Extract the (x, y) coordinate from the center of the cell holding the provided text.  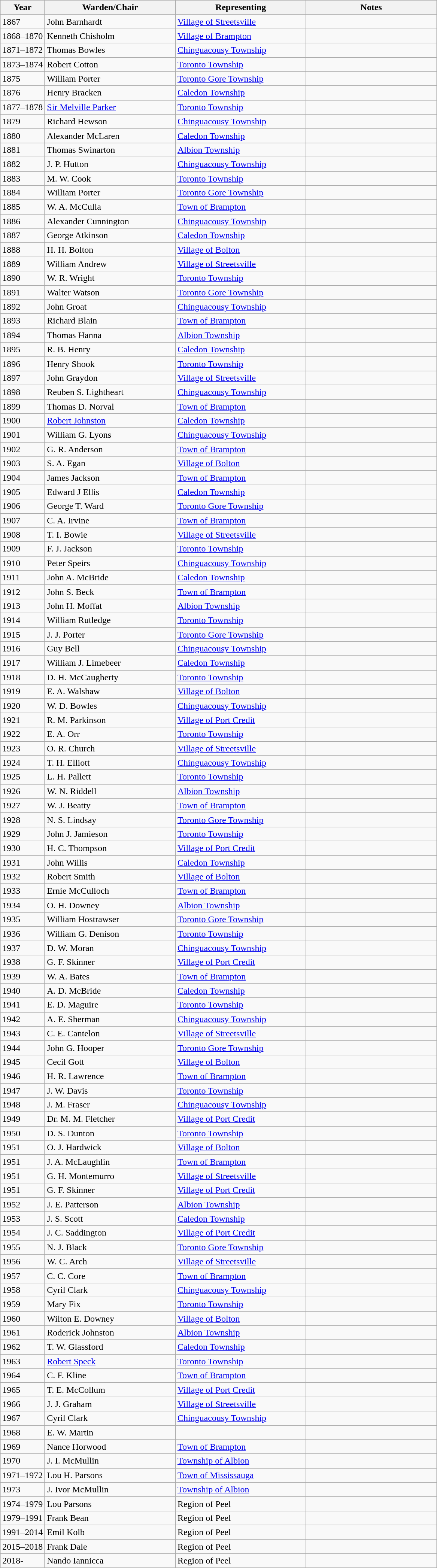
Thomas D. Norval (110, 406)
J. Ivor McMullin (110, 1489)
1893 (22, 321)
William G. Denison (110, 934)
George Atkinson (110, 235)
1935 (22, 920)
1932 (22, 877)
1934 (22, 905)
1974–1979 (22, 1504)
J. E. Patterson (110, 1204)
1956 (22, 1261)
John G. Hooper (110, 1048)
T. I. Bowie (110, 535)
Nance Horwood (110, 1447)
Nando Iannicca (110, 1561)
C. E. Cantelon (110, 1033)
1884 (22, 193)
Year (22, 7)
R. M. Parkinson (110, 720)
James Jackson (110, 478)
William Rutledge (110, 620)
H. C. Thompson (110, 848)
1991–2014 (22, 1532)
1938 (22, 962)
J. I. McMullin (110, 1461)
1896 (22, 364)
1888 (22, 250)
G. R. Anderson (110, 449)
W. D. Bowles (110, 706)
1969 (22, 1447)
1871–1872 (22, 50)
1957 (22, 1276)
1917 (22, 663)
Lou Parsons (110, 1504)
Cecil Gott (110, 1062)
N. S. Lindsay (110, 820)
1968 (22, 1432)
John Willis (110, 862)
E. A. Walshaw (110, 692)
G. H. Montemurro (110, 1176)
1919 (22, 692)
1955 (22, 1247)
Peter Speirs (110, 563)
1905 (22, 492)
A. E. Sherman (110, 1019)
1962 (22, 1347)
1897 (22, 378)
L. H. Pallett (110, 777)
John Groat (110, 307)
Reuben S. Lightheart (110, 392)
John H. Moffat (110, 606)
William J. Limebeer (110, 663)
1913 (22, 606)
1886 (22, 221)
William Andrew (110, 264)
1952 (22, 1204)
Frank Bean (110, 1518)
M. W. Cook (110, 179)
1971–1972 (22, 1475)
1900 (22, 421)
Walter Watson (110, 292)
F. J. Jackson (110, 549)
1959 (22, 1304)
Sir Melville Parker (110, 107)
J. S. Scott (110, 1219)
1895 (22, 349)
1909 (22, 549)
George T. Ward (110, 506)
1891 (22, 292)
Alexander McLaren (110, 136)
W. R. Wright (110, 278)
Thomas Swinarton (110, 150)
1950 (22, 1133)
1921 (22, 720)
1948 (22, 1105)
1904 (22, 478)
1963 (22, 1361)
1937 (22, 948)
Representing (240, 7)
C. C. Core (110, 1276)
Kenneth Chisholm (110, 36)
H. H. Bolton (110, 250)
1880 (22, 136)
1928 (22, 820)
1945 (22, 1062)
1973 (22, 1489)
1915 (22, 635)
H. R. Lawrence (110, 1076)
1970 (22, 1461)
Alexander Cunnington (110, 221)
J. M. Fraser (110, 1105)
1910 (22, 563)
O. H. Downey (110, 905)
1911 (22, 577)
1885 (22, 207)
Emil Kolb (110, 1532)
E. D. Maguire (110, 1005)
W. N. Riddell (110, 791)
E. W. Martin (110, 1432)
1903 (22, 464)
W. A. Bates (110, 976)
O. R. Church (110, 748)
1882 (22, 164)
Warden/Chair (110, 7)
E. A. Orr (110, 734)
1944 (22, 1048)
1964 (22, 1376)
1883 (22, 179)
N. J. Black (110, 1247)
1960 (22, 1318)
John Graydon (110, 378)
John S. Beck (110, 592)
1894 (22, 335)
Village of Brampton (240, 36)
1902 (22, 449)
1918 (22, 677)
J. C. Saddington (110, 1233)
1929 (22, 834)
1958 (22, 1290)
1901 (22, 435)
O. J. Hardwick (110, 1148)
1912 (22, 592)
1916 (22, 649)
John A. McBride (110, 577)
Guy Bell (110, 649)
J. P. Hutton (110, 164)
1868–1870 (22, 36)
1920 (22, 706)
W. C. Arch (110, 1261)
J. J. Porter (110, 635)
J. J. Graham (110, 1404)
1881 (22, 150)
1925 (22, 777)
1953 (22, 1219)
1936 (22, 934)
Roderick Johnston (110, 1333)
Edward J Ellis (110, 492)
1927 (22, 805)
Thomas Hanna (110, 335)
John Barnhardt (110, 22)
1949 (22, 1119)
C. F. Kline (110, 1376)
1877–1878 (22, 107)
Richard Hewson (110, 121)
1907 (22, 520)
Robert Smith (110, 877)
Lou H. Parsons (110, 1475)
1889 (22, 264)
1933 (22, 891)
1922 (22, 734)
Notes (371, 7)
1947 (22, 1091)
D. W. Moran (110, 948)
1961 (22, 1333)
R. B. Henry (110, 349)
A. D. McBride (110, 991)
D. H. McCaugherty (110, 677)
1873–1874 (22, 64)
T. H. Elliott (110, 763)
Thomas Bowles (110, 50)
Dr. M. M. Fletcher (110, 1119)
1943 (22, 1033)
1931 (22, 862)
Richard Blain (110, 321)
1876 (22, 93)
T. W. Glassford (110, 1347)
1941 (22, 1005)
Henry Shook (110, 364)
Robert Johnston (110, 421)
1906 (22, 506)
1908 (22, 535)
1940 (22, 991)
1887 (22, 235)
J. W. Davis (110, 1091)
1892 (22, 307)
1926 (22, 791)
John J. Jamieson (110, 834)
C. A. Irvine (110, 520)
D. S. Dunton (110, 1133)
J. A. McLaughlin (110, 1162)
2018- (22, 1561)
1914 (22, 620)
1954 (22, 1233)
1967 (22, 1418)
Robert Speck (110, 1361)
1965 (22, 1390)
1966 (22, 1404)
Wilton E. Downey (110, 1318)
Mary Fix (110, 1304)
S. A. Egan (110, 464)
1942 (22, 1019)
1923 (22, 748)
1867 (22, 22)
1979–1991 (22, 1518)
Henry Bracken (110, 93)
Frank Dale (110, 1547)
W. J. Beatty (110, 805)
1930 (22, 848)
1946 (22, 1076)
Robert Cotton (110, 64)
1898 (22, 392)
T. E. McCollum (110, 1390)
1899 (22, 406)
1879 (22, 121)
1890 (22, 278)
Ernie McCulloch (110, 891)
William G. Lyons (110, 435)
William Hostrawser (110, 920)
2015–2018 (22, 1547)
W. A. McCulla (110, 207)
1924 (22, 763)
1939 (22, 976)
1875 (22, 79)
Town of Mississauga (240, 1475)
